Pinpoint the cell where the given text exists, returning its [X, Y] midpoint coordinate. 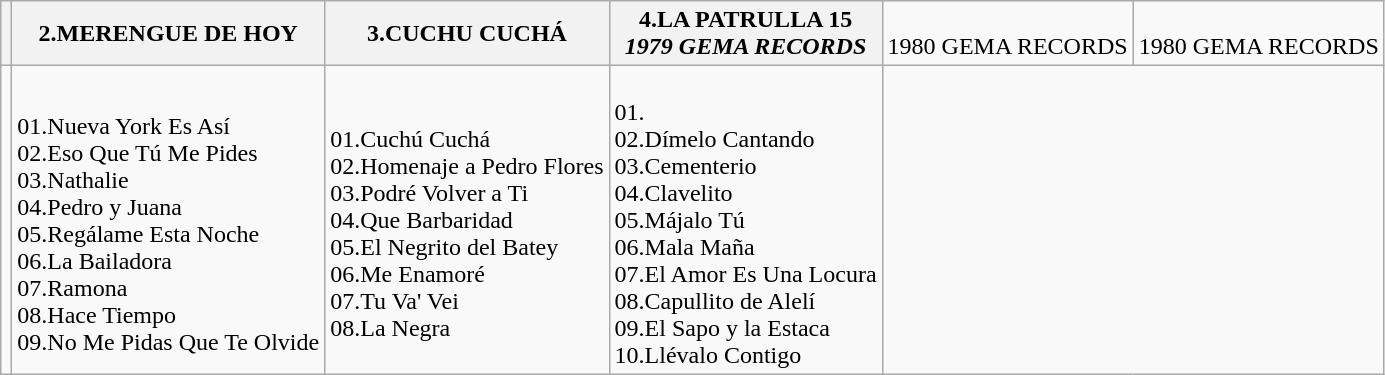
01.Cuchú Cuchá02.Homenaje a Pedro Flores03.Podré Volver a Ti04.Que Barbaridad05.El Negrito del Batey06.Me Enamoré07.Tu Va' Vei08.La Negra [467, 220]
2.MERENGUE DE HOY [168, 34]
4.LA PATRULLA 151979 GEMA RECORDS [746, 34]
3.CUCHU CUCHÁ [467, 34]
